Identify which cell holds the provided text, then report its [x, y] central coordinate. 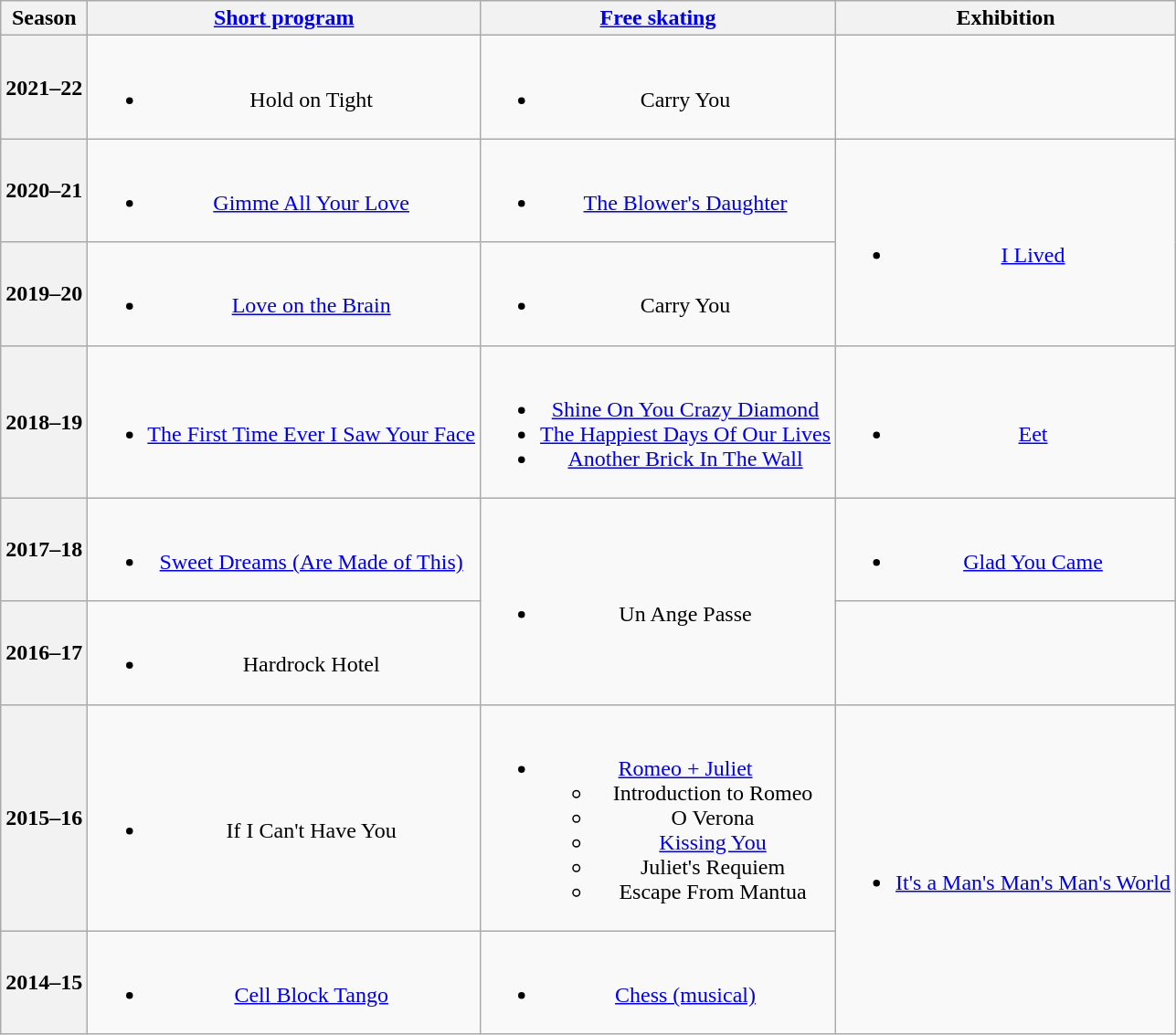
Exhibition [1006, 18]
2016–17 [44, 652]
2015–16 [44, 818]
Season [44, 18]
Short program [284, 18]
The Blower's Daughter [658, 190]
2019–20 [44, 294]
2018–19 [44, 422]
2014–15 [44, 983]
Cell Block Tango [284, 983]
Gimme All Your Love [284, 190]
The First Time Ever I Saw Your Face [284, 422]
Hold on Tight [284, 88]
Glad You Came [1006, 550]
2021–22 [44, 88]
Sweet Dreams (Are Made of This) [284, 550]
It's a Man's Man's Man's World [1006, 870]
If I Can't Have You [284, 818]
Love on the Brain [284, 294]
2020–21 [44, 190]
Un Ange Passe [658, 601]
Romeo + JulietIntroduction to RomeoO Verona Kissing YouJuliet's RequiemEscape From Mantua [658, 818]
Shine On You Crazy DiamondThe Happiest Days Of Our LivesAnother Brick In The Wall [658, 422]
I Lived [1006, 242]
Eet [1006, 422]
2017–18 [44, 550]
Hardrock Hotel [284, 652]
Free skating [658, 18]
Chess (musical) [658, 983]
